Provide the (x, y) coordinate of the cell's center where the given text is located.  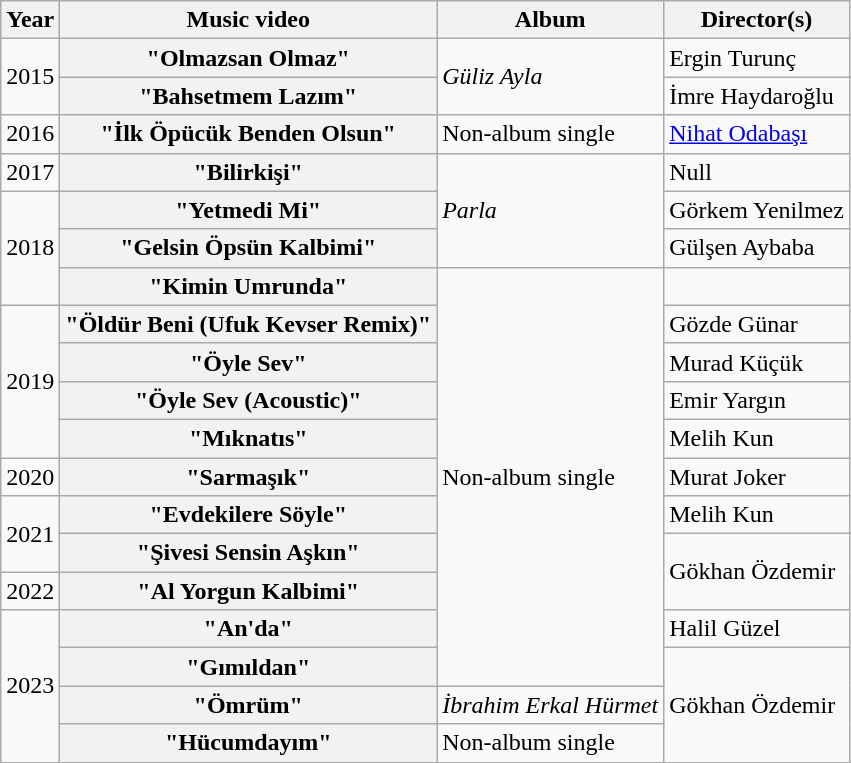
Director(s) (757, 20)
Gülşen Aybaba (757, 248)
"Mıknatıs" (248, 438)
Halil Güzel (757, 629)
Murad Küçük (757, 362)
Year (30, 20)
"Öyle Sev" (248, 362)
"İlk Öpücük Benden Olsun" (248, 134)
2017 (30, 172)
"Öyle Sev (Acoustic)" (248, 400)
2023 (30, 686)
"Bahsetmem Lazım" (248, 96)
2020 (30, 477)
2015 (30, 77)
Emir Yargın (757, 400)
2021 (30, 534)
"Gımıldan" (248, 667)
2022 (30, 591)
Album (550, 20)
"Gelsin Öpsün Kalbimi" (248, 248)
Gözde Günar (757, 324)
"Hücumdayım" (248, 743)
Nihat Odabaşı (757, 134)
Parla (550, 210)
Murat Joker (757, 477)
"Öldür Beni (Ufuk Kevser Remix)" (248, 324)
İbrahim Erkal Hürmet (550, 705)
"Evdekilere Söyle" (248, 515)
"Yetmedi Mi" (248, 210)
Null (757, 172)
İmre Haydaroğlu (757, 96)
Görkem Yenilmez (757, 210)
"Şivesi Sensin Aşkın" (248, 553)
"Bilirkişi" (248, 172)
2016 (30, 134)
2019 (30, 381)
"An'da" (248, 629)
2018 (30, 248)
"Sarmaşık" (248, 477)
Ergin Turunç (757, 58)
"Olmazsan Olmaz" (248, 58)
"Al Yorgun Kalbimi" (248, 591)
Güliz Ayla (550, 77)
"Ömrüm" (248, 705)
Music video (248, 20)
"Kimin Umrunda" (248, 286)
